Pinpoint the cell where the given text exists, returning its (X, Y) midpoint coordinate. 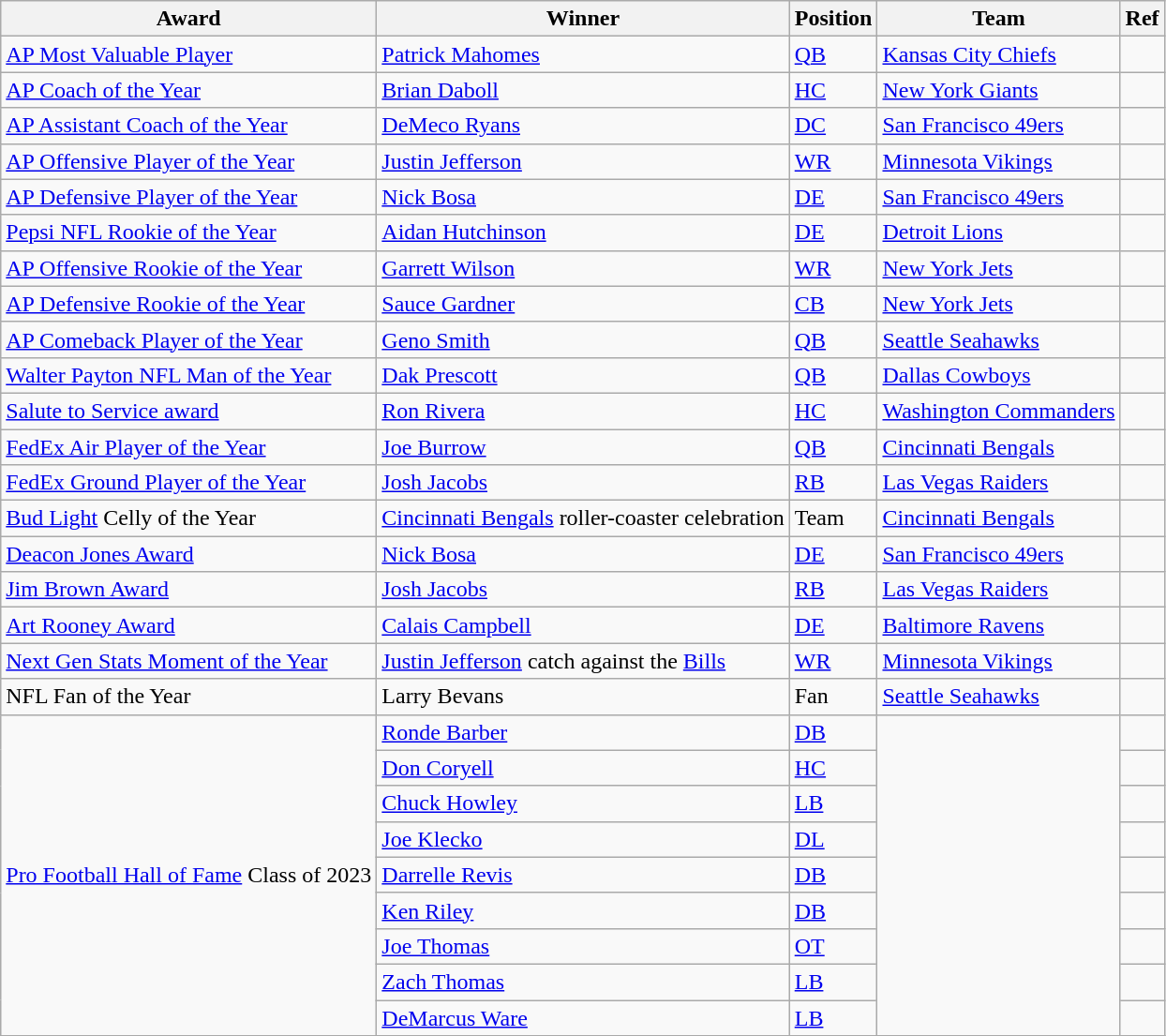
AP Offensive Player of the Year (189, 161)
Darrelle Revis (583, 875)
Next Gen Stats Moment of the Year (189, 661)
Garrett Wilson (583, 268)
FedEx Ground Player of the Year (189, 483)
Ref (1142, 19)
AP Comeback Player of the Year (189, 339)
Ron Rivera (583, 411)
Dallas Cowboys (999, 375)
Aidan Hutchinson (583, 233)
Larry Bevans (583, 697)
Walter Payton NFL Man of the Year (189, 375)
Cincinnati Bengals roller-coaster celebration (583, 518)
AP Defensive Player of the Year (189, 197)
AP Most Valuable Player (189, 54)
Chuck Howley (583, 803)
OT (833, 946)
Award (189, 19)
New York Giants (999, 90)
Pepsi NFL Rookie of the Year (189, 233)
DeMeco Ryans (583, 126)
Baltimore Ravens (999, 625)
Ken Riley (583, 910)
AP Coach of the Year (189, 90)
Pro Football Hall of Fame Class of 2023 (189, 876)
Washington Commanders (999, 411)
DeMarcus Ware (583, 1017)
Justin Jefferson (583, 161)
AP Defensive Rookie of the Year (189, 304)
Joe Thomas (583, 946)
NFL Fan of the Year (189, 697)
Zach Thomas (583, 982)
Geno Smith (583, 339)
Justin Jefferson catch against the Bills (583, 661)
FedEx Air Player of the Year (189, 447)
Ronde Barber (583, 732)
Kansas City Chiefs (999, 54)
DL (833, 839)
Art Rooney Award (189, 625)
Fan (833, 697)
DC (833, 126)
Bud Light Celly of the Year (189, 518)
Joe Burrow (583, 447)
Detroit Lions (999, 233)
Jim Brown Award (189, 590)
Dak Prescott (583, 375)
AP Assistant Coach of the Year (189, 126)
Winner (583, 19)
Patrick Mahomes (583, 54)
CB (833, 304)
Don Coryell (583, 768)
Sauce Gardner (583, 304)
Brian Daboll (583, 90)
Joe Klecko (583, 839)
Calais Campbell (583, 625)
Position (833, 19)
AP Offensive Rookie of the Year (189, 268)
Salute to Service award (189, 411)
Deacon Jones Award (189, 554)
